Find where the given text appears and provide that cell's center as (X, Y) coordinate. 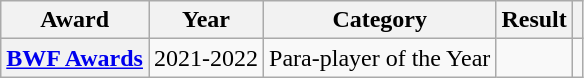
Category (380, 20)
Year (206, 20)
2021-2022 (206, 58)
BWF Awards (75, 58)
Award (75, 20)
Result (534, 20)
Para-player of the Year (380, 58)
